For the text-containing cell, return its midpoint in (x, y) coordinate format. 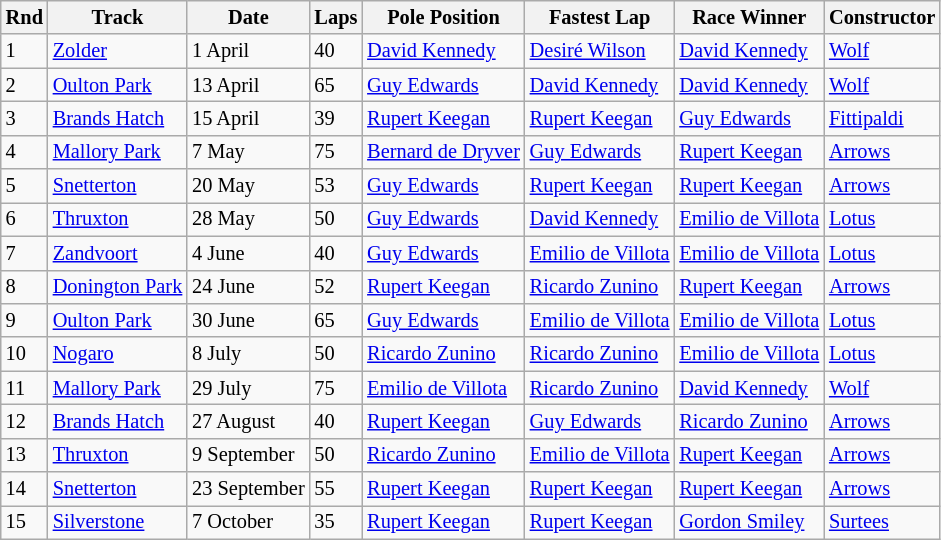
13 April (248, 85)
28 May (248, 219)
27 August (248, 421)
Nogaro (118, 354)
Fittipaldi (882, 118)
23 September (248, 489)
55 (336, 489)
Zandvoort (118, 253)
Laps (336, 17)
29 July (248, 388)
Desiré Wilson (600, 51)
Zolder (118, 51)
4 June (248, 253)
4 (24, 152)
Gordon Smiley (749, 522)
9 (24, 320)
Track (118, 17)
30 June (248, 320)
1 (24, 51)
8 July (248, 354)
12 (24, 421)
11 (24, 388)
53 (336, 186)
Surtees (882, 522)
Fastest Lap (600, 17)
14 (24, 489)
2 (24, 85)
6 (24, 219)
5 (24, 186)
35 (336, 522)
10 (24, 354)
Bernard de Dryver (444, 152)
Race Winner (749, 17)
Silverstone (118, 522)
13 (24, 455)
7 October (248, 522)
1 April (248, 51)
Pole Position (444, 17)
24 June (248, 287)
39 (336, 118)
9 September (248, 455)
15 April (248, 118)
Date (248, 17)
52 (336, 287)
7 May (248, 152)
7 (24, 253)
3 (24, 118)
Constructor (882, 17)
20 May (248, 186)
8 (24, 287)
Donington Park (118, 287)
15 (24, 522)
Rnd (24, 17)
